Identify which cell holds the provided text, then report its [X, Y] central coordinate. 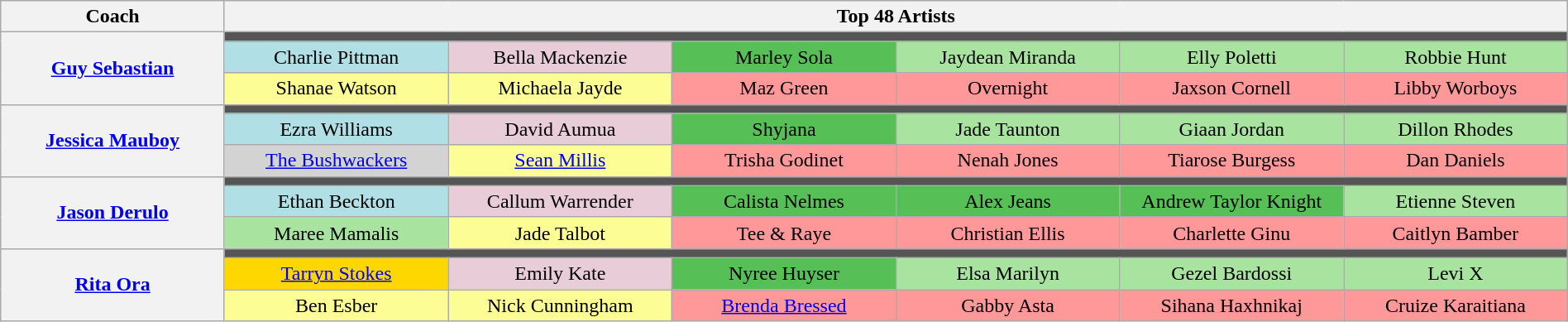
David Aumua [561, 129]
Bella Mackenzie [561, 57]
Jason Derulo [112, 212]
Shanae Watson [336, 89]
Charlie Pittman [336, 57]
Cruize Karaitiana [1456, 305]
Ezra Williams [336, 129]
Levi X [1456, 273]
Maree Mamalis [336, 233]
Elly Poletti [1232, 57]
Brenda Bressed [784, 305]
Maz Green [784, 89]
Nenah Jones [1007, 161]
Jaxson Cornell [1232, 89]
Ben Esber [336, 305]
Gabby Asta [1007, 305]
Jade Talbot [561, 233]
Ethan Beckton [336, 201]
Jaydean Miranda [1007, 57]
Rita Ora [112, 285]
Guy Sebastian [112, 68]
Shyjana [784, 129]
Alex Jeans [1007, 201]
Tiarose Burgess [1232, 161]
Caitlyn Bamber [1456, 233]
Etienne Steven [1456, 201]
Giaan Jordan [1232, 129]
Nick Cunningham [561, 305]
Calista Nelmes [784, 201]
Callum Warrender [561, 201]
Dillon Rhodes [1456, 129]
Christian Ellis [1007, 233]
Elsa Marilyn [1007, 273]
Robbie Hunt [1456, 57]
The Bushwackers [336, 161]
Coach [112, 17]
Sean Millis [561, 161]
Overnight [1007, 89]
Marley Sola [784, 57]
Nyree Huyser [784, 273]
Tee & Raye [784, 233]
Libby Worboys [1456, 89]
Jade Taunton [1007, 129]
Top 48 Artists [896, 17]
Gezel Bardossi [1232, 273]
Sihana Haxhnikaj [1232, 305]
Dan Daniels [1456, 161]
Jessica Mauboy [112, 141]
Charlette Ginu [1232, 233]
Trisha Godinet [784, 161]
Michaela Jayde [561, 89]
Emily Kate [561, 273]
Andrew Taylor Knight [1232, 201]
Tarryn Stokes [336, 273]
